Identify which cell holds the provided text, then report its (x, y) central coordinate. 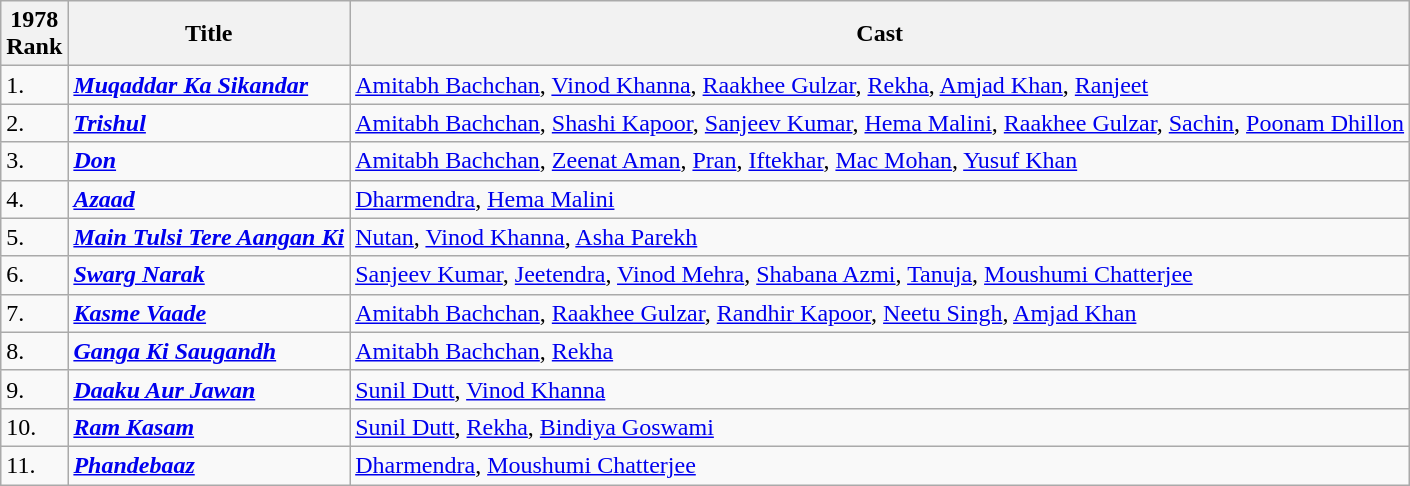
Don (209, 161)
Amitabh Bachchan, Raakhee Gulzar, Randhir Kapoor, Neetu Singh, Amjad Khan (880, 313)
Amitabh Bachchan, Zeenat Aman, Pran, Iftekhar, Mac Mohan, Yusuf Khan (880, 161)
Muqaddar Ka Sikandar (209, 85)
Kasme Vaade (209, 313)
3. (34, 161)
Ganga Ki Saugandh (209, 351)
8. (34, 351)
Trishul (209, 123)
Sunil Dutt, Vinod Khanna (880, 389)
11. (34, 465)
9. (34, 389)
1978Rank (34, 34)
Azaad (209, 199)
Amitabh Bachchan, Shashi Kapoor, Sanjeev Kumar, Hema Malini, Raakhee Gulzar, Sachin, Poonam Dhillon (880, 123)
6. (34, 275)
1. (34, 85)
Main Tulsi Tere Aangan Ki (209, 237)
Nutan, Vinod Khanna, Asha Parekh (880, 237)
Cast (880, 34)
Ram Kasam (209, 427)
Amitabh Bachchan, Vinod Khanna, Raakhee Gulzar, Rekha, Amjad Khan, Ranjeet (880, 85)
Dharmendra, Hema Malini (880, 199)
Sanjeev Kumar, Jeetendra, Vinod Mehra, Shabana Azmi, Tanuja, Moushumi Chatterjee (880, 275)
Phandebaaz (209, 465)
10. (34, 427)
2. (34, 123)
Swarg Narak (209, 275)
7. (34, 313)
Daaku Aur Jawan (209, 389)
5. (34, 237)
4. (34, 199)
Title (209, 34)
Dharmendra, Moushumi Chatterjee (880, 465)
Amitabh Bachchan, Rekha (880, 351)
Sunil Dutt, Rekha, Bindiya Goswami (880, 427)
